Detect which cell encompasses the target text, then output its (X, Y) center coordinate. 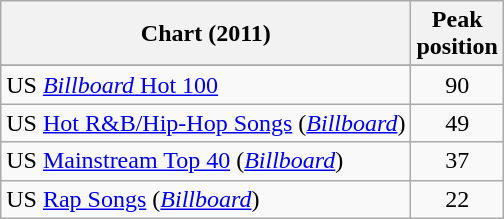
Chart (2011) (206, 34)
90 (457, 85)
US Billboard Hot 100 (206, 85)
22 (457, 199)
37 (457, 161)
Peakposition (457, 34)
49 (457, 123)
US Hot R&B/Hip-Hop Songs (Billboard) (206, 123)
US Rap Songs (Billboard) (206, 199)
US Mainstream Top 40 (Billboard) (206, 161)
